From the cell containing the given text, extract its center point as (x, y) coordinate. 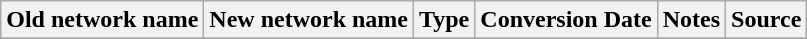
Type (444, 20)
Conversion Date (566, 20)
Old network name (102, 20)
Notes (691, 20)
Source (766, 20)
New network name (309, 20)
